Return [x, y] of the center of cell containing provided text 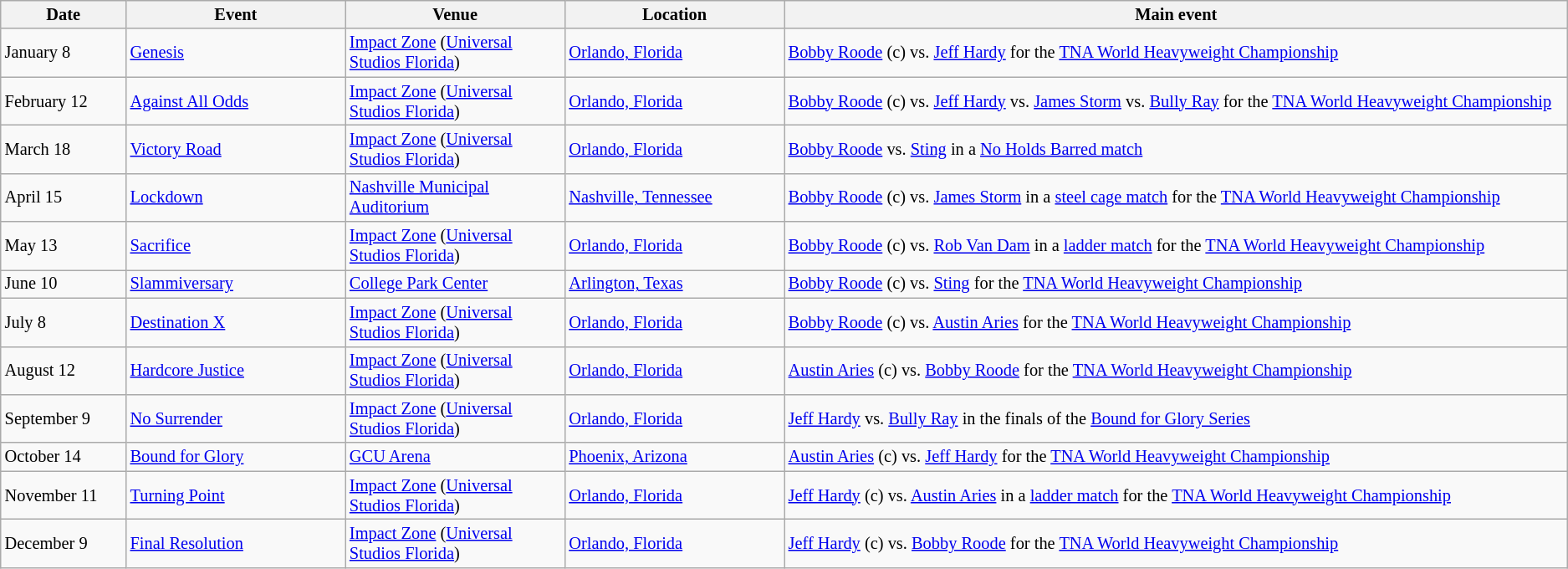
March 18 [64, 149]
Destination X [236, 322]
Phoenix, Arizona [674, 457]
Sacrifice [236, 246]
Bobby Roode (c) vs. Sting for the TNA World Heavyweight Championship [1176, 284]
Venue [455, 14]
Bobby Roode (c) vs. Jeff Hardy for the TNA World Heavyweight Championship [1176, 53]
Bobby Roode (c) vs. James Storm in a steel cage match for the TNA World Heavyweight Championship [1176, 197]
Bobby Roode vs. Sting in a No Holds Barred match [1176, 149]
Austin Aries (c) vs. Bobby Roode for the TNA World Heavyweight Championship [1176, 371]
June 10 [64, 284]
Against All Odds [236, 101]
Bobby Roode (c) vs. Rob Van Dam in a ladder match for the TNA World Heavyweight Championship [1176, 246]
October 14 [64, 457]
Victory Road [236, 149]
Jeff Hardy vs. Bully Ray in the finals of the Bound for Glory Series [1176, 418]
Slammiversary [236, 284]
Date [64, 14]
GCU Arena [455, 457]
May 13 [64, 246]
Bound for Glory [236, 457]
College Park Center [455, 284]
Location [674, 14]
Jeff Hardy (c) vs. Austin Aries in a ladder match for the TNA World Heavyweight Championship [1176, 495]
No Surrender [236, 418]
Arlington, Texas [674, 284]
September 9 [64, 418]
January 8 [64, 53]
Final Resolution [236, 543]
Bobby Roode (c) vs. Austin Aries for the TNA World Heavyweight Championship [1176, 322]
Bobby Roode (c) vs. Jeff Hardy vs. James Storm vs. Bully Ray for the TNA World Heavyweight Championship [1176, 101]
Jeff Hardy (c) vs. Bobby Roode for the TNA World Heavyweight Championship [1176, 543]
August 12 [64, 371]
July 8 [64, 322]
Nashville Municipal Auditorium [455, 197]
Lockdown [236, 197]
Event [236, 14]
Genesis [236, 53]
April 15 [64, 197]
Turning Point [236, 495]
November 11 [64, 495]
Austin Aries (c) vs. Jeff Hardy for the TNA World Heavyweight Championship [1176, 457]
Main event [1176, 14]
December 9 [64, 543]
Nashville, Tennessee [674, 197]
Hardcore Justice [236, 371]
February 12 [64, 101]
